Search for the cell housing the specified text and yield its (X, Y) center coordinate. 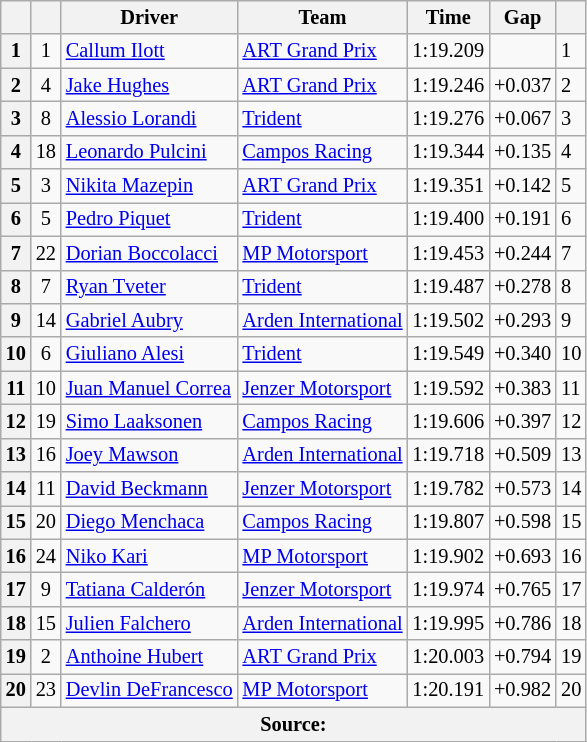
+0.278 (522, 287)
1:19.209 (448, 51)
Callum Ilott (150, 51)
1:19.400 (448, 219)
Ryan Tveter (150, 287)
1:19.246 (448, 85)
22 (46, 253)
Devlin DeFrancesco (150, 690)
+0.598 (522, 522)
+0.340 (522, 354)
+0.397 (522, 421)
1:19.351 (448, 186)
Simo Laaksonen (150, 421)
+0.244 (522, 253)
+0.135 (522, 152)
Giuliano Alesi (150, 354)
+0.693 (522, 556)
Julien Falchero (150, 623)
+0.142 (522, 186)
1:19.502 (448, 320)
Joey Mawson (150, 455)
1:19.782 (448, 489)
+0.037 (522, 85)
+0.293 (522, 320)
1:20.003 (448, 657)
+0.573 (522, 489)
Jake Hughes (150, 85)
1:19.344 (448, 152)
+0.786 (522, 623)
1:19.902 (448, 556)
+0.067 (522, 118)
Diego Menchaca (150, 522)
Anthoine Hubert (150, 657)
Gap (522, 17)
1:19.276 (448, 118)
David Beckmann (150, 489)
Alessio Lorandi (150, 118)
Team (323, 17)
Dorian Boccolacci (150, 253)
+0.794 (522, 657)
1:19.487 (448, 287)
24 (46, 556)
+0.383 (522, 388)
Gabriel Aubry (150, 320)
1:19.606 (448, 421)
+0.191 (522, 219)
Pedro Piquet (150, 219)
Juan Manuel Correa (150, 388)
Tatiana Calderón (150, 589)
1:20.191 (448, 690)
1:19.995 (448, 623)
1:19.592 (448, 388)
Time (448, 17)
1:19.453 (448, 253)
+0.509 (522, 455)
1:19.549 (448, 354)
+0.982 (522, 690)
Driver (150, 17)
1:19.718 (448, 455)
+0.765 (522, 589)
1:19.974 (448, 589)
23 (46, 690)
Source: (294, 724)
Niko Kari (150, 556)
1:19.807 (448, 522)
Leonardo Pulcini (150, 152)
Nikita Mazepin (150, 186)
